Capture the cell that displays the provided text and extract its (X, Y) central coordinate. 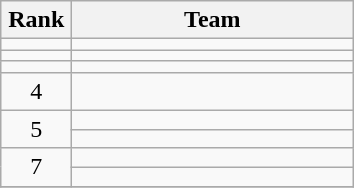
5 (36, 129)
4 (36, 91)
7 (36, 167)
Team (212, 20)
Rank (36, 20)
